Extract the [X, Y] coordinate from the center of the cell holding the provided text.  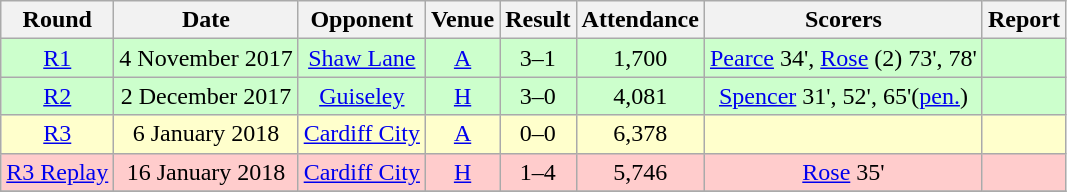
Report [1024, 20]
Scorers [843, 20]
1,700 [640, 58]
Date [206, 20]
Result [538, 20]
R1 [58, 58]
3–1 [538, 58]
Rose 35' [843, 172]
R3 [58, 134]
Spencer 31', 52', 65'(pen.) [843, 96]
4,081 [640, 96]
R3 Replay [58, 172]
Venue [462, 20]
0–0 [538, 134]
Round [58, 20]
Pearce 34', Rose (2) 73', 78' [843, 58]
16 January 2018 [206, 172]
6 January 2018 [206, 134]
Shaw Lane [362, 58]
2 December 2017 [206, 96]
Opponent [362, 20]
1–4 [538, 172]
Guiseley [362, 96]
R2 [58, 96]
6,378 [640, 134]
4 November 2017 [206, 58]
3–0 [538, 96]
5,746 [640, 172]
Attendance [640, 20]
